Scan for the cell matching the given text and deliver its [X, Y] coordinate at center. 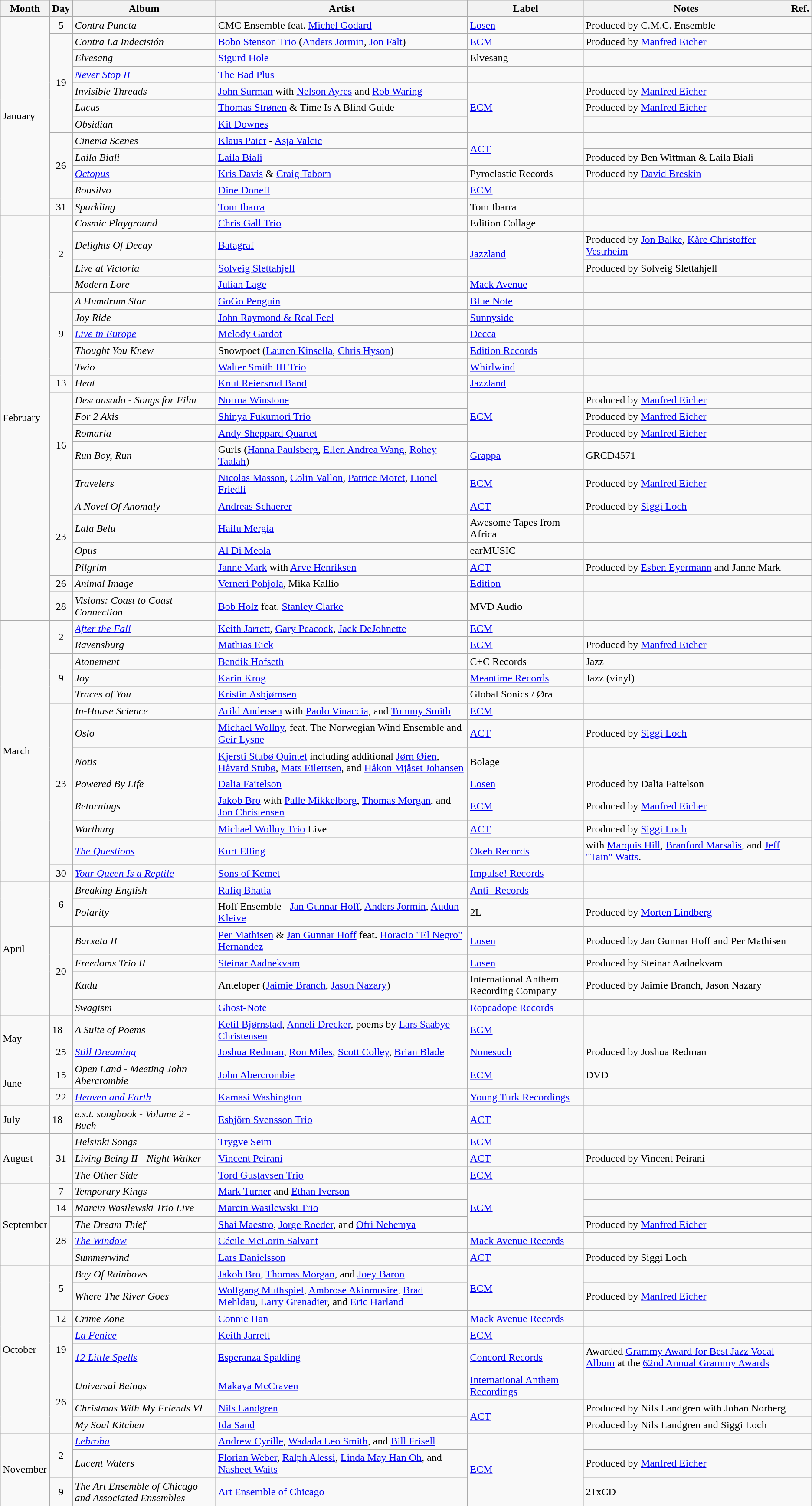
Andy Sheppard Quartet [342, 433]
Tord Gustavsen Trio [342, 1175]
Produced by Steinar Aadnekvam [686, 963]
Dine Doneff [342, 190]
20 [61, 971]
Edition [526, 584]
For 2 Akis [144, 416]
John Abercrombie [342, 1075]
Open Land - Meeting John Abercrombie [144, 1075]
International Anthem Recordings [526, 1385]
The Questions [144, 851]
Sons of Kemet [342, 874]
Keith Jarrett [342, 1335]
Impulse! Records [526, 874]
Lucent Waters [144, 1463]
Lucus [144, 108]
Cécile McLorin Salvant [342, 1241]
Art Ensemble of Chicago [342, 1491]
Bolage [526, 762]
30 [61, 874]
Knut Reiersrud Band [342, 383]
Produced by Solveig Slettahjell [686, 268]
2L [526, 913]
Notes [686, 9]
In-House Science [144, 711]
Crime Zone [144, 1319]
A Novel Of Anomaly [144, 506]
International Anthem Recording Company [526, 985]
Sparkling [144, 207]
Connie Han [342, 1319]
Steinar Aadnekvam [342, 963]
Whirlwind [526, 367]
June [25, 1083]
October [25, 1349]
Edition Records [526, 350]
Ida Sand [342, 1424]
Dalia Faitelson [342, 784]
Solveig Slettahjell [342, 268]
Still Dreaming [144, 1052]
6 [61, 904]
Opus [144, 551]
Lebroba [144, 1441]
April [25, 949]
Trygve Seim [342, 1142]
Pyroclastic Records [526, 174]
Esperanza Spalding [342, 1358]
February [25, 418]
Swagism [144, 1008]
Rousilvo [144, 190]
Melody Gardot [342, 334]
May [25, 1038]
Hailu Mergia [342, 528]
Rafiq Bhatia [342, 890]
La Fenice [144, 1335]
Awarded Grammy Award for Best Jazz Vocal Album at the 62nd Annual Grammy Awards [686, 1358]
Jazz [686, 661]
Okeh Records [526, 851]
Bob Holz feat. Stanley Clarke [342, 606]
Temporary Kings [144, 1192]
12 [61, 1319]
Norma Winstone [342, 400]
Per Mathisen & Jan Gunnar Hoff feat. Horacio "El Negro" Hernandez [342, 940]
Karin Krog [342, 678]
Jakob Bro, Thomas Morgan, and Joey Baron [342, 1274]
Produced by Morten Lindberg [686, 913]
GRCD4571 [686, 455]
Day [61, 9]
Joy Ride [144, 318]
Ketil Bjørnstad, Anneli Drecker, poems by Lars Saabye Christensen [342, 1030]
Label [526, 9]
Bendik Hofseth [342, 661]
Delights Of Decay [144, 246]
Produced by Jan Gunnar Hoff and Per Mathisen [686, 940]
After the Fall [144, 629]
Universal Beings [144, 1385]
Global Sonics / Øra [526, 694]
Joshua Redman, Ron Miles, Scott Colley, Brian Blade [342, 1052]
Your Queen Is a Reptile [144, 874]
Anteloper (Jaimie Branch, Jason Nazary) [342, 985]
22 [61, 1097]
Breaking English [144, 890]
C+C Records [526, 661]
Lala Belu [144, 528]
Heaven and Earth [144, 1097]
Awesome Tapes from Africa [526, 528]
14 [61, 1208]
MVD Audio [526, 606]
DVD [686, 1075]
Verneri Pohjola, Mika Kallio [342, 584]
September [25, 1224]
Run Boy, Run [144, 455]
Arild Andersen with Paolo Vinaccia, and Tommy Smith [342, 711]
Never Stop II [144, 75]
13 [61, 383]
Contra La Indecisión [144, 42]
21xCD [686, 1491]
Sigurd Hole [342, 58]
Romaria [144, 433]
Snowpoet (Lauren Kinsella, Chris Hyson) [342, 350]
The Bad Plus [342, 75]
John Surman with Nelson Ayres and Rob Waring [342, 91]
Kris Davis & Craig Taborn [342, 174]
Artist [342, 9]
Mark Turner and Ethan Iverson [342, 1192]
Sunnyside [526, 318]
Concord Records [526, 1358]
Pilgrim [144, 567]
Freedoms Trio II [144, 963]
12 Little Spells [144, 1358]
Janne Mark with Arve Henriksen [342, 567]
Produced by C.M.C. Ensemble [686, 25]
Walter Smith III Trio [342, 367]
Marcin Wasilewski Trio [342, 1208]
Produced by Ben Wittman & Laila Biali [686, 157]
Animal Image [144, 584]
Mathias Eick [342, 645]
Jakob Bro with Palle Mikkelborg, Thomas Morgan, and Jon Christensen [342, 806]
August [25, 1158]
March [25, 751]
Heat [144, 383]
Live at Victoria [144, 268]
July [25, 1119]
Andrew Cyrille, Wadada Leo Smith, and Bill Frisell [342, 1441]
Obsidian [144, 124]
Produced by Vincent Peirani [686, 1158]
Cinema Scenes [144, 141]
Chris Gall Trio [342, 223]
Michael Wollny, feat. The Norwegian Wind Ensemble and Geir Lysne [342, 733]
Produced by Jon Balke, Kåre Christoffer Vestrheim [686, 246]
The Dream Thief [144, 1224]
Produced by Dalia Faitelson [686, 784]
Lars Danielsson [342, 1257]
Modern Lore [144, 285]
Atonement [144, 661]
Traces of You [144, 694]
Joy [144, 678]
Album [144, 9]
Notis [144, 762]
Wolfgang Muthspiel, Ambrose Akinmusire, Brad Mehldau, Larry Grenadier, and Eric Harland [342, 1296]
Batagraf [342, 246]
15 [61, 1075]
Produced by David Breskin [686, 174]
Bobo Stenson Trio (Anders Jormin, Jon Fält) [342, 42]
The Other Side [144, 1175]
25 [61, 1052]
e.s.t. songbook - Volume 2 - Buch [144, 1119]
Wartburg [144, 829]
The Window [144, 1241]
Kamasi Washington [342, 1097]
Invisible Threads [144, 91]
Produced by Esben Eyermann and Janne Mark [686, 567]
Blue Note [526, 301]
Thomas Strønen & Time Is A Blind Guide [342, 108]
Florian Weber, Ralph Alessi, Linda May Han Oh, and Nasheet Waits [342, 1463]
My Soul Kitchen [144, 1424]
Barxeta II [144, 940]
Powered By Life [144, 784]
Month [25, 9]
16 [61, 445]
Ref. [800, 9]
Living Being II - Night Walker [144, 1158]
Al Di Meola [342, 551]
Descansado - Songs for Film [144, 400]
Cosmic Playground [144, 223]
with Marquis Hill, Branford Marsalis, and Jeff "Tain" Watts. [686, 851]
Produced by Jaimie Branch, Jason Nazary [686, 985]
Where The River Goes [144, 1296]
Marcin Wasilewski Trio Live [144, 1208]
7 [61, 1192]
Bay Of Rainbows [144, 1274]
Edition Collage [526, 223]
Esbjörn Svensson Trio [342, 1119]
Oslo [144, 733]
Nicolas Masson, Colin Vallon, Patrice Moret, Lionel Friedli [342, 483]
Kjersti Stubø Quintet including additional Jørn Øien, Håvard Stubø, Mats Eilertsen, and Håkon Mjåset Johansen [342, 762]
Young Turk Recordings [526, 1097]
Grappa [526, 455]
Helsinki Songs [144, 1142]
Andreas Schaerer [342, 506]
Returnings [144, 806]
CMC Ensemble feat. Michel Godard [342, 25]
A Suite of Poems [144, 1030]
Kristin Asbjørnsen [342, 694]
John Raymond & Real Feel [342, 318]
Jazz (vinyl) [686, 678]
Shai Maestro, Jorge Roeder, and Ofri Nehemya [342, 1224]
Ropeadope Records [526, 1008]
Twio [144, 367]
Live in Europe [144, 334]
Decca [526, 334]
Gurls (Hanna Paulsberg, Ellen Andrea Wang, Rohey Taalah) [342, 455]
The Art Ensemble of Chicago and Associated Ensembles [144, 1491]
Klaus Paier - Asja Valcic [342, 141]
Travelers [144, 483]
Visions: Coast to Coast Connection [144, 606]
Ravensburg [144, 645]
Produced by Joshua Redman [686, 1052]
Kit Downes [342, 124]
Contra Puncta [144, 25]
A Humdrum Star [144, 301]
Thought You Knew [144, 350]
Anti- Records [526, 890]
Vincent Peirani [342, 1158]
Summerwind [144, 1257]
Hoff Ensemble - Jan Gunnar Hoff, Anders Jormin, Audun Kleive [342, 913]
Ghost-Note [342, 1008]
Kudu [144, 985]
Shinya Fukumori Trio [342, 416]
Nils Landgren [342, 1408]
January [25, 116]
GoGo Penguin [342, 301]
Produced by Nils Landgren and Siggi Loch [686, 1424]
Julian Lage [342, 285]
Christmas With My Friends VI [144, 1408]
Michael Wollny Trio Live [342, 829]
Makaya McCraven [342, 1385]
Mack Avenue [526, 285]
Polarity [144, 913]
Produced by Nils Landgren with Johan Norberg [686, 1408]
earMUSIC [526, 551]
November [25, 1469]
Kurt Elling [342, 851]
Nonesuch [526, 1052]
Keith Jarrett, Gary Peacock, Jack DeJohnette [342, 629]
Meantime Records [526, 678]
Octopus [144, 174]
